Return the [x, y] coordinate for the center point of the cell that contains the specified text.  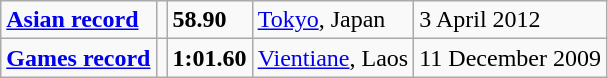
Tokyo, Japan [333, 20]
Vientiane, Laos [333, 58]
58.90 [210, 20]
Asian record [78, 20]
3 April 2012 [510, 20]
11 December 2009 [510, 58]
1:01.60 [210, 58]
Games record [78, 58]
